Return (X, Y) of the center of cell containing provided text 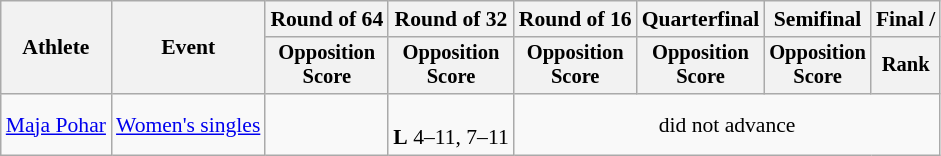
Round of 16 (576, 19)
Rank (906, 66)
Quarterfinal (701, 19)
Maja Pohar (56, 124)
Semifinal (818, 19)
Final / (906, 19)
Athlete (56, 48)
Round of 32 (450, 19)
L 4–11, 7–11 (450, 124)
Women's singles (188, 124)
Round of 64 (326, 19)
did not advance (728, 124)
Event (188, 48)
